Return (X, Y) of the center of cell containing provided text 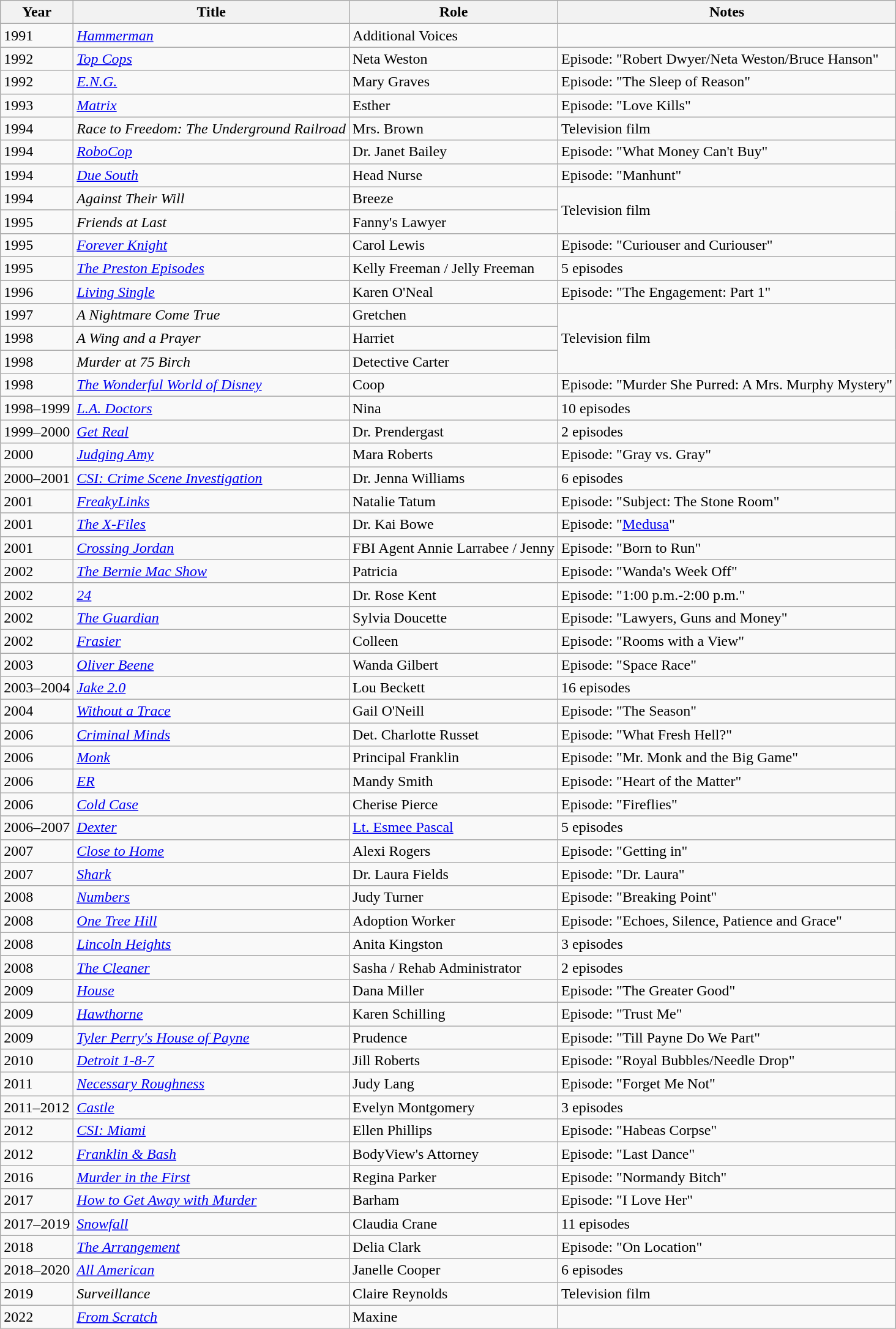
Episode: "Love Kills" (727, 105)
Year (37, 12)
Cold Case (212, 804)
Jake 2.0 (212, 688)
2019 (37, 1293)
Episode: "Trust Me" (727, 1014)
Surveillance (212, 1293)
Evelyn Montgomery (454, 1107)
Dana Miller (454, 990)
Murder at 75 Birch (212, 362)
Episode: "On Location" (727, 1247)
Dr. Kai Bowe (454, 525)
2016 (37, 1177)
2000 (37, 455)
Episode: "Space Race" (727, 664)
Episode: "Normandy Bitch" (727, 1177)
Episode: "The Sleep of Reason" (727, 82)
The X-Files (212, 525)
Close to Home (212, 851)
Oliver Beene (212, 664)
Lt. Esmee Pascal (454, 828)
Episode: "Dr. Laura" (727, 874)
Claudia Crane (454, 1224)
Gail O'Neill (454, 711)
2006–2007 (37, 828)
Numbers (212, 897)
Dr. Laura Fields (454, 874)
CSI: Miami (212, 1131)
Shark (212, 874)
Wanda Gilbert (454, 664)
RoboCop (212, 152)
Ellen Phillips (454, 1131)
Mandy Smith (454, 781)
Against Their Will (212, 198)
11 episodes (727, 1224)
Regina Parker (454, 1177)
Episode: "Breaking Point" (727, 897)
Coop (454, 385)
The Guardian (212, 618)
How to Get Away with Murder (212, 1200)
2017 (37, 1200)
Cherise Pierce (454, 804)
Forever Knight (212, 245)
Patricia (454, 571)
Detroit 1-8-7 (212, 1061)
Franklin & Bash (212, 1154)
BodyView's Attorney (454, 1154)
Friends at Last (212, 222)
Top Cops (212, 59)
2022 (37, 1317)
Claire Reynolds (454, 1293)
Episode: "The Season" (727, 711)
Episode: "The Engagement: Part 1" (727, 292)
Matrix (212, 105)
Frasier (212, 641)
Barham (454, 1200)
Carol Lewis (454, 245)
Episode: "Till Payne Do We Part" (727, 1038)
2003 (37, 664)
Monk (212, 758)
1999–2000 (37, 432)
Episode: "Royal Bubbles/Needle Drop" (727, 1061)
2018 (37, 1247)
The Arrangement (212, 1247)
Mrs. Brown (454, 129)
2003–2004 (37, 688)
Kelly Freeman / Jelly Freeman (454, 268)
ER (212, 781)
Episode: "I Love Her" (727, 1200)
24 (212, 594)
Dr. Janet Bailey (454, 152)
Criminal Minds (212, 735)
Castle (212, 1107)
1996 (37, 292)
1997 (37, 315)
Det. Charlotte Russet (454, 735)
Race to Freedom: The Underground Railroad (212, 129)
Judy Lang (454, 1084)
Episode: "Lawyers, Guns and Money" (727, 618)
Episode: "Curiouser and Curiouser" (727, 245)
Natalie Tatum (454, 501)
Episode: "Subject: The Stone Room" (727, 501)
The Wonderful World of Disney (212, 385)
Colleen (454, 641)
Breeze (454, 198)
2004 (37, 711)
Episode: "Echoes, Silence, Patience and Grace" (727, 921)
Esther (454, 105)
Mara Roberts (454, 455)
Episode: "Fireflies" (727, 804)
2011 (37, 1084)
Episode: "Getting in" (727, 851)
Harriet (454, 339)
Episode: "Manhunt" (727, 175)
FreakyLinks (212, 501)
Dr. Prendergast (454, 432)
Anita Kingston (454, 944)
Judy Turner (454, 897)
Mary Graves (454, 82)
Additional Voices (454, 36)
Necessary Roughness (212, 1084)
Role (454, 12)
A Nightmare Come True (212, 315)
All American (212, 1270)
From Scratch (212, 1317)
Gretchen (454, 315)
Episode: "Last Dance" (727, 1154)
Episode: "Gray vs. Gray" (727, 455)
Episode: "Murder She Purred: A Mrs. Murphy Mystery" (727, 385)
Episode: "Habeas Corpse" (727, 1131)
A Wing and a Prayer (212, 339)
Living Single (212, 292)
Head Nurse (454, 175)
CSI: Crime Scene Investigation (212, 478)
Get Real (212, 432)
FBI Agent Annie Larrabee / Jenny (454, 548)
Adoption Worker (454, 921)
Alexi Rogers (454, 851)
Episode: "Forget Me Not" (727, 1084)
Fanny's Lawyer (454, 222)
Dr. Rose Kent (454, 594)
Hammerman (212, 36)
Episode: "Born to Run" (727, 548)
Karen Schilling (454, 1014)
Tyler Perry's House of Payne (212, 1038)
Nina (454, 408)
Episode: "Rooms with a View" (727, 641)
Snowfall (212, 1224)
2010 (37, 1061)
Without a Trace (212, 711)
Dexter (212, 828)
Episode: "Robert Dwyer/Neta Weston/Bruce Hanson" (727, 59)
Hawthorne (212, 1014)
Episode: "Wanda's Week Off" (727, 571)
One Tree Hill (212, 921)
Episode: "What Money Can't Buy" (727, 152)
Episode: "1:00 p.m.-2:00 p.m." (727, 594)
House (212, 990)
Due South (212, 175)
Janelle Cooper (454, 1270)
2000–2001 (37, 478)
Episode: "What Fresh Hell?" (727, 735)
10 episodes (727, 408)
Detective Carter (454, 362)
Title (212, 12)
Jill Roberts (454, 1061)
16 episodes (727, 688)
Sasha / Rehab Administrator (454, 967)
Crossing Jordan (212, 548)
The Preston Episodes (212, 268)
Prudence (454, 1038)
Sylvia Doucette (454, 618)
Dr. Jenna Williams (454, 478)
Neta Weston (454, 59)
The Cleaner (212, 967)
2011–2012 (37, 1107)
Karen O'Neal (454, 292)
Judging Amy (212, 455)
Episode: "Medusa" (727, 525)
Maxine (454, 1317)
Lou Beckett (454, 688)
1993 (37, 105)
The Bernie Mac Show (212, 571)
Episode: "Mr. Monk and the Big Game" (727, 758)
Episode: "The Greater Good" (727, 990)
2017–2019 (37, 1224)
Delia Clark (454, 1247)
Murder in the First (212, 1177)
L.A. Doctors (212, 408)
2018–2020 (37, 1270)
Episode: "Heart of the Matter" (727, 781)
Lincoln Heights (212, 944)
E.N.G. (212, 82)
1991 (37, 36)
Notes (727, 12)
Principal Franklin (454, 758)
1998–1999 (37, 408)
